Capture the cell that displays the provided text and extract its (x, y) central coordinate. 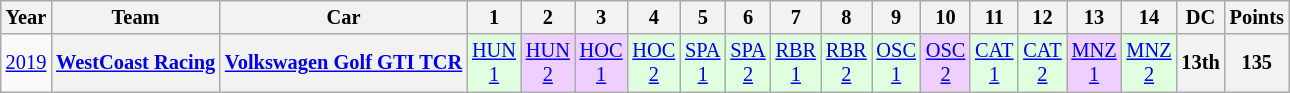
3 (602, 17)
Points (1257, 17)
7 (796, 17)
12 (1042, 17)
9 (896, 17)
SPA1 (702, 63)
HOC2 (654, 63)
WestCoast Racing (136, 63)
Year (26, 17)
HOC1 (602, 63)
6 (748, 17)
Car (344, 17)
OSC1 (896, 63)
MNZ2 (1150, 63)
5 (702, 17)
13th (1201, 63)
DC (1201, 17)
11 (994, 17)
HUN1 (494, 63)
135 (1257, 63)
Volkswagen Golf GTI TCR (344, 63)
14 (1150, 17)
SPA2 (748, 63)
RBR1 (796, 63)
Team (136, 17)
13 (1094, 17)
RBR2 (846, 63)
4 (654, 17)
8 (846, 17)
CAT1 (994, 63)
OSC2 (946, 63)
1 (494, 17)
2 (548, 17)
HUN2 (548, 63)
MNZ1 (1094, 63)
CAT2 (1042, 63)
2019 (26, 63)
10 (946, 17)
